Identify which cell holds the provided text, then report its [X, Y] central coordinate. 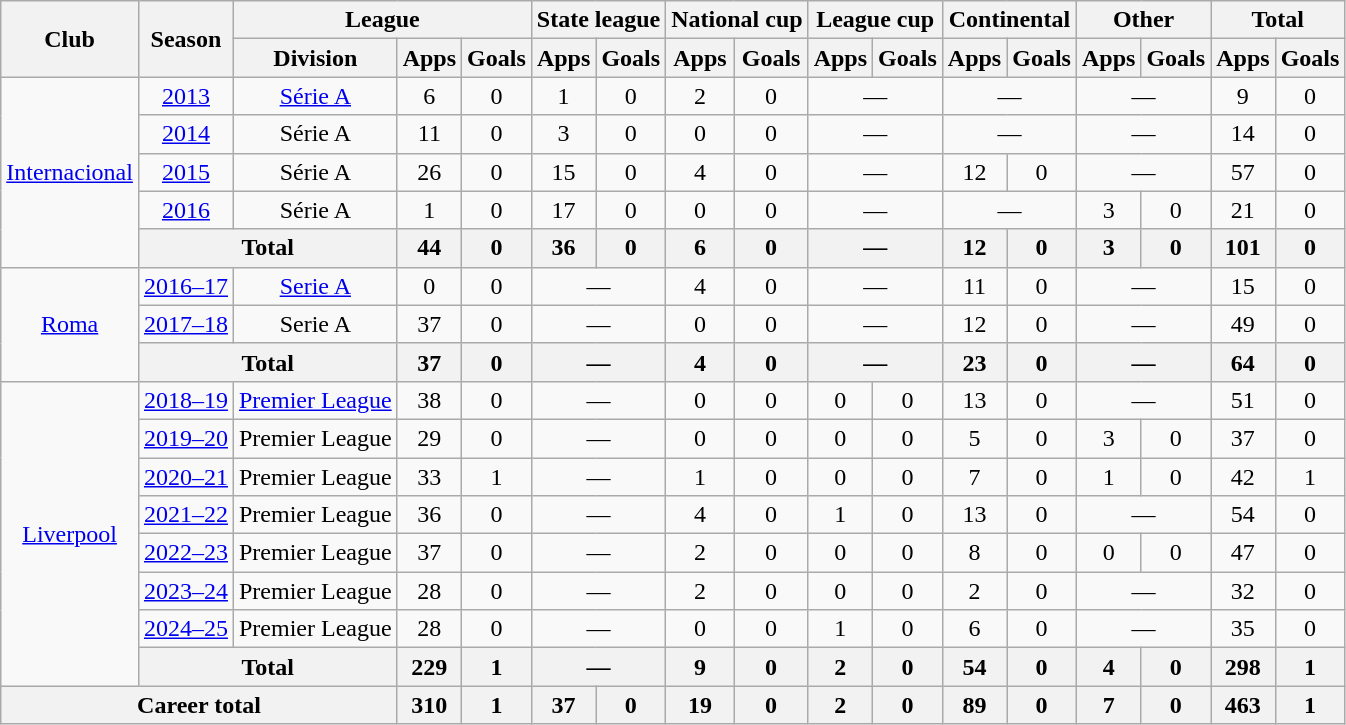
Continental [1009, 20]
51 [1243, 400]
44 [429, 248]
5 [974, 438]
2016 [186, 210]
2013 [186, 96]
Club [70, 39]
Division [315, 58]
2022–23 [186, 553]
310 [429, 705]
26 [429, 172]
33 [429, 477]
35 [1243, 629]
2019–20 [186, 438]
2016–17 [186, 286]
298 [1243, 667]
League cup [875, 20]
8 [974, 553]
Career total [199, 705]
17 [563, 210]
463 [1243, 705]
Roma [70, 324]
2017–18 [186, 324]
National cup [737, 20]
229 [429, 667]
2021–22 [186, 515]
38 [429, 400]
57 [1243, 172]
State league [598, 20]
19 [700, 705]
49 [1243, 324]
32 [1243, 591]
101 [1243, 248]
64 [1243, 362]
47 [1243, 553]
2015 [186, 172]
2024–25 [186, 629]
Season [186, 39]
League [382, 20]
29 [429, 438]
89 [974, 705]
Internacional [70, 172]
2023–24 [186, 591]
2014 [186, 134]
23 [974, 362]
42 [1243, 477]
14 [1243, 134]
Other [1143, 20]
2020–21 [186, 477]
Liverpool [70, 533]
2018–19 [186, 400]
21 [1243, 210]
